Determine the (X, Y) coordinate at the center of the cell enclosing the given text.  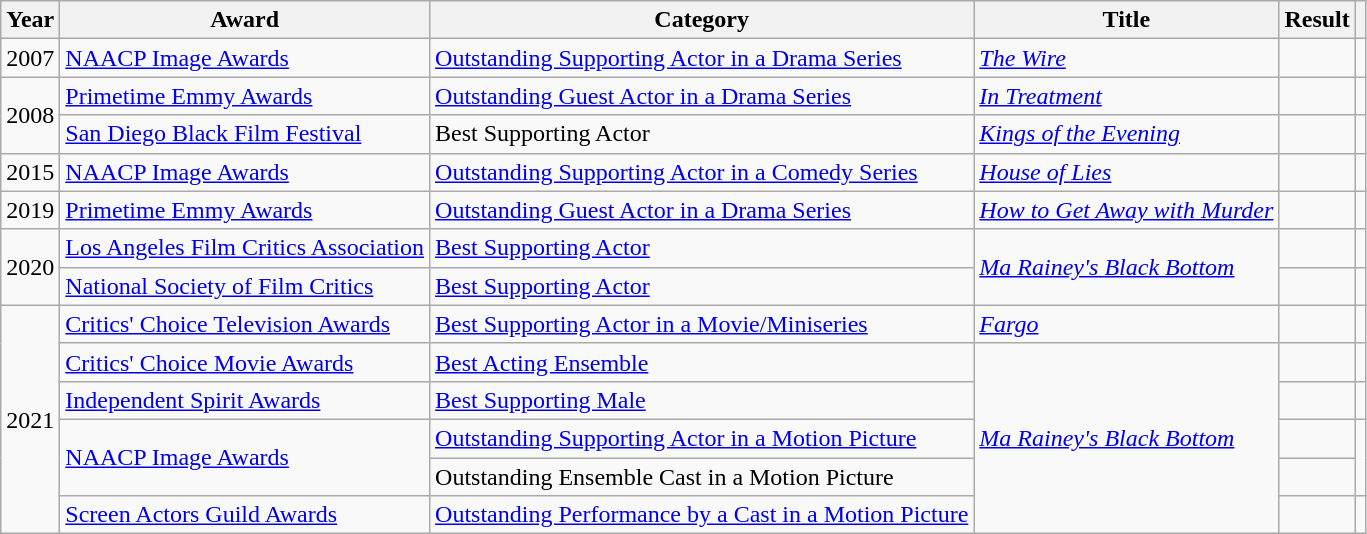
How to Get Away with Murder (1126, 210)
Best Supporting Actor in a Movie/Miniseries (702, 324)
Outstanding Supporting Actor in a Motion Picture (702, 438)
Title (1126, 20)
Fargo (1126, 324)
2007 (30, 58)
In Treatment (1126, 96)
Outstanding Ensemble Cast in a Motion Picture (702, 477)
Year (30, 20)
House of Lies (1126, 172)
Result (1317, 20)
The Wire (1126, 58)
Kings of the Evening (1126, 134)
Award (245, 20)
2020 (30, 267)
2015 (30, 172)
2008 (30, 115)
Critics' Choice Television Awards (245, 324)
Independent Spirit Awards (245, 400)
Category (702, 20)
Screen Actors Guild Awards (245, 515)
Outstanding Supporting Actor in a Comedy Series (702, 172)
Best Acting Ensemble (702, 362)
National Society of Film Critics (245, 286)
San Diego Black Film Festival (245, 134)
Outstanding Supporting Actor in a Drama Series (702, 58)
Best Supporting Male (702, 400)
Outstanding Performance by a Cast in a Motion Picture (702, 515)
2021 (30, 419)
2019 (30, 210)
Los Angeles Film Critics Association (245, 248)
Critics' Choice Movie Awards (245, 362)
